Locate the cell with the specified text and output its [X, Y] center coordinate. 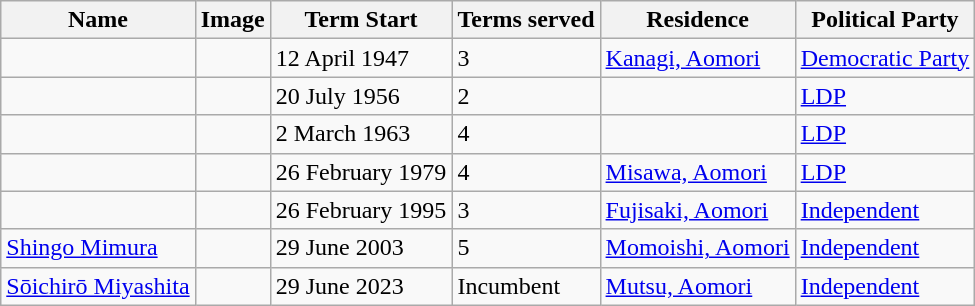
29 June 2023 [361, 286]
26 February 1979 [361, 172]
12 April 1947 [361, 58]
5 [526, 248]
2 March 1963 [361, 134]
Mutsu, Aomori [698, 286]
Terms served [526, 20]
Fujisaki, Aomori [698, 210]
20 July 1956 [361, 96]
26 February 1995 [361, 210]
Kanagi, Aomori [698, 58]
Misawa, Aomori [698, 172]
Democratic Party [885, 58]
29 June 2003 [361, 248]
Incumbent [526, 286]
Sōichirō Miyashita [98, 286]
Momoishi, Aomori [698, 248]
Political Party [885, 20]
Shingo Mimura [98, 248]
Image [232, 20]
2 [526, 96]
Term Start [361, 20]
Residence [698, 20]
Name [98, 20]
